Search for the cell housing the specified text and yield its [X, Y] center coordinate. 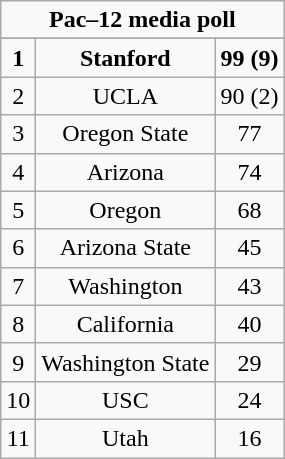
3 [18, 134]
16 [250, 438]
29 [250, 362]
8 [18, 324]
Stanford [126, 58]
9 [18, 362]
43 [250, 286]
1 [18, 58]
Pac–12 media poll [142, 20]
10 [18, 400]
90 (2) [250, 96]
Washington State [126, 362]
USC [126, 400]
Arizona State [126, 248]
77 [250, 134]
45 [250, 248]
74 [250, 172]
2 [18, 96]
7 [18, 286]
Arizona [126, 172]
Washington [126, 286]
Utah [126, 438]
5 [18, 210]
Oregon [126, 210]
24 [250, 400]
99 (9) [250, 58]
Oregon State [126, 134]
68 [250, 210]
California [126, 324]
6 [18, 248]
4 [18, 172]
40 [250, 324]
UCLA [126, 96]
11 [18, 438]
